Return (x, y) of the center of cell containing provided text 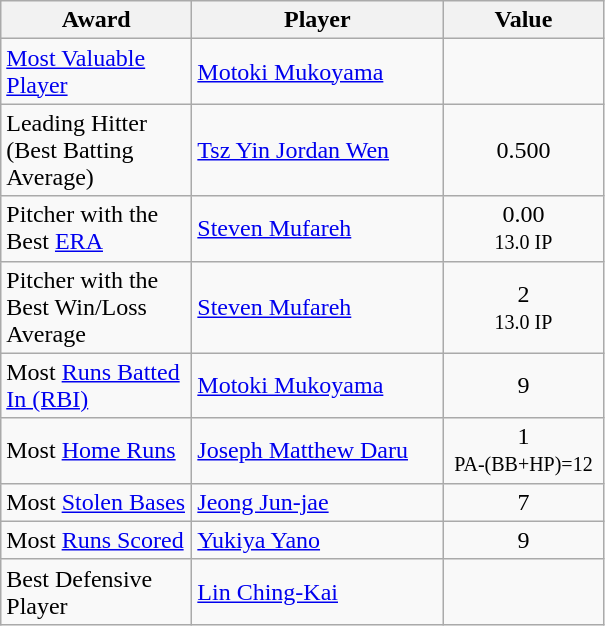
Most Stolen Bases (96, 502)
Most Valuable Player (96, 72)
Player (318, 20)
Most Home Runs (96, 450)
Joseph Matthew Daru (318, 450)
Most Runs Scored (96, 540)
Most Runs Batted In (RBI) (96, 386)
213.0 IP (524, 307)
Tsz Yin Jordan Wen (318, 150)
Pitcher with the Best ERA (96, 228)
0.0013.0 IP (524, 228)
Yukiya Yano (318, 540)
Pitcher with the Best Win/Loss Average (96, 307)
Value (524, 20)
Lin Ching-Kai (318, 592)
Leading Hitter (Best Batting Average) (96, 150)
Jeong Jun-jae (318, 502)
Best Defensive Player (96, 592)
1PA-(BB+HP)=12 (524, 450)
Award (96, 20)
7 (524, 502)
0.500 (524, 150)
